Output the (x, y) coordinate of the center of the cell containing the given text.  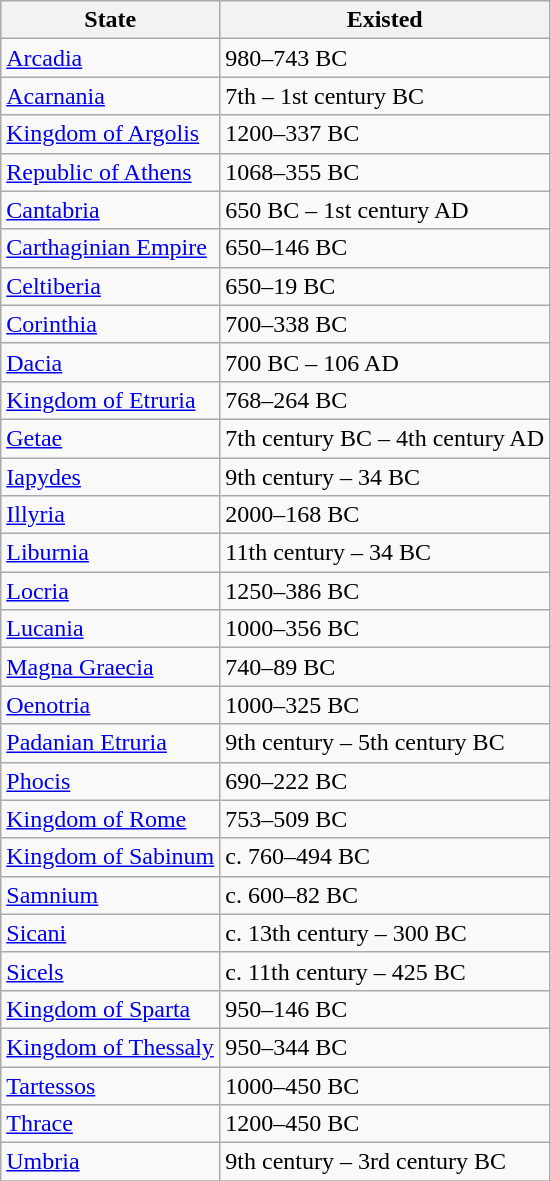
Liburnia (110, 553)
Getae (110, 438)
Acarnania (110, 96)
Kingdom of Rome (110, 819)
1000–325 BC (385, 705)
690–222 BC (385, 781)
Kingdom of Sparta (110, 1009)
Sicels (110, 971)
Carthaginian Empire (110, 248)
1200–450 BC (385, 1124)
1000–450 BC (385, 1085)
Kingdom of Thessaly (110, 1047)
9th century – 34 BC (385, 477)
c. 760–494 BC (385, 857)
Kingdom of Argolis (110, 134)
650–19 BC (385, 286)
650 BC – 1st century AD (385, 210)
1000–356 BC (385, 629)
700 BC – 106 AD (385, 362)
Existed (385, 20)
9th century – 5th century BC (385, 743)
1250–386 BC (385, 591)
Iapydes (110, 477)
Magna Graecia (110, 667)
950–146 BC (385, 1009)
Illyria (110, 515)
1068–355 BC (385, 172)
Lucania (110, 629)
Phocis (110, 781)
Corinthia (110, 324)
Republic of Athens (110, 172)
950–344 BC (385, 1047)
11th century – 34 BC (385, 553)
Kingdom of Etruria (110, 400)
2000–168 BC (385, 515)
9th century – 3rd century BC (385, 1162)
7th century BC – 4th century AD (385, 438)
980–743 BC (385, 58)
Thrace (110, 1124)
Padanian Etruria (110, 743)
c. 11th century – 425 BC (385, 971)
Sicani (110, 933)
Cantabria (110, 210)
740–89 BC (385, 667)
Arcadia (110, 58)
Locria (110, 591)
Celtiberia (110, 286)
700–338 BC (385, 324)
Kingdom of Sabinum (110, 857)
c. 600–82 BC (385, 895)
Umbria (110, 1162)
Tartessos (110, 1085)
1200–337 BC (385, 134)
Oenotria (110, 705)
Samnium (110, 895)
c. 13th century – 300 BC (385, 933)
State (110, 20)
768–264 BC (385, 400)
Dacia (110, 362)
7th – 1st century BC (385, 96)
753–509 BC (385, 819)
650–146 BC (385, 248)
